Extract the (x, y) coordinate from the center of the cell holding the provided text.  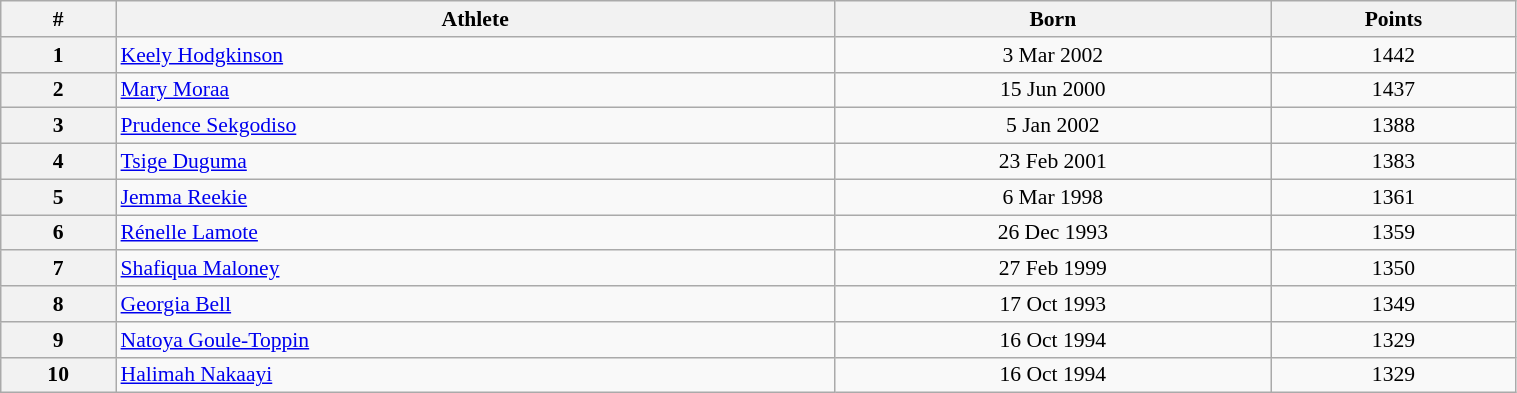
Georgia Bell (476, 304)
1350 (1394, 269)
Keely Hodgkinson (476, 55)
Athlete (476, 19)
15 Jun 2000 (1053, 90)
1388 (1394, 126)
17 Oct 1993 (1053, 304)
27 Feb 1999 (1053, 269)
4 (58, 162)
1 (58, 55)
Natoya Goule-Toppin (476, 340)
26 Dec 1993 (1053, 233)
1349 (1394, 304)
3 Mar 2002 (1053, 55)
Tsige Duguma (476, 162)
# (58, 19)
6 (58, 233)
2 (58, 90)
1359 (1394, 233)
Born (1053, 19)
1442 (1394, 55)
7 (58, 269)
Shafiqua Maloney (476, 269)
23 Feb 2001 (1053, 162)
Points (1394, 19)
Jemma Reekie (476, 197)
8 (58, 304)
Prudence Sekgodiso (476, 126)
9 (58, 340)
10 (58, 375)
Rénelle Lamote (476, 233)
Mary Moraa (476, 90)
5 (58, 197)
Halimah Nakaayi (476, 375)
1361 (1394, 197)
3 (58, 126)
1437 (1394, 90)
5 Jan 2002 (1053, 126)
1383 (1394, 162)
6 Mar 1998 (1053, 197)
